Provide the [X, Y] coordinate of the cell's center where the given text is located.  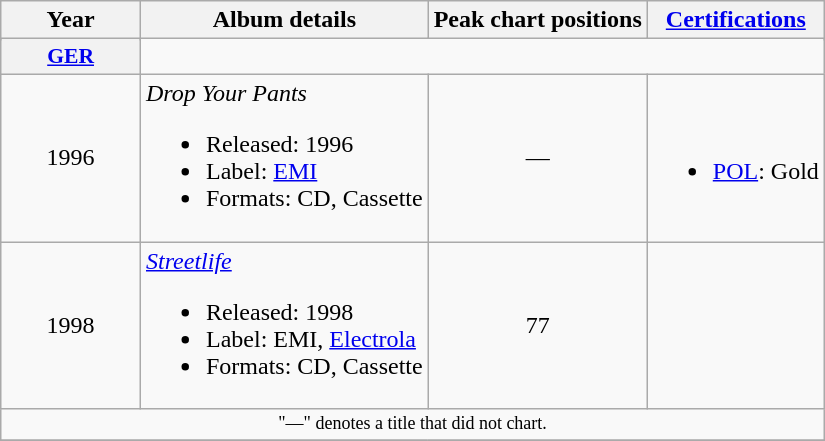
1998 [71, 326]
StreetlifeReleased: 1998Label: EMI, Electrola Formats: CD, Cassette [284, 326]
1996 [71, 158]
Peak chart positions [538, 20]
"—" denotes a title that did not chart. [413, 424]
Certifications [736, 20]
POL: Gold [736, 158]
Drop Your PantsReleased: 1996Label: EMI Formats: CD, Cassette [284, 158]
Year [71, 20]
— [538, 158]
GER [71, 57]
Album details [284, 20]
77 [538, 326]
